Scan for the cell matching the given text and deliver its [x, y] coordinate at center. 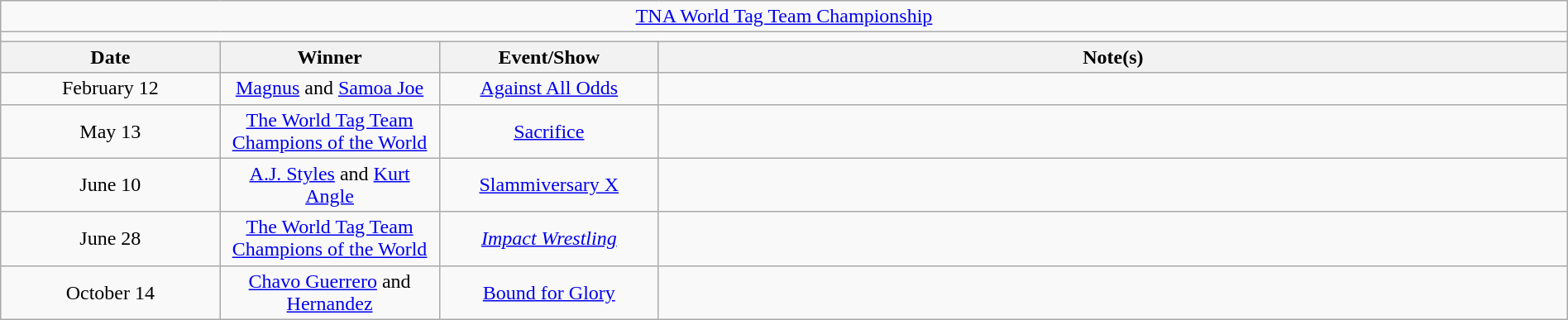
Impact Wrestling [549, 238]
Bound for Glory [549, 293]
October 14 [111, 293]
June 28 [111, 238]
Note(s) [1113, 57]
Winner [329, 57]
Chavo Guerrero and Hernandez [329, 293]
Date [111, 57]
Sacrifice [549, 131]
May 13 [111, 131]
Event/Show [549, 57]
Against All Odds [549, 88]
Magnus and Samoa Joe [329, 88]
Slammiversary X [549, 185]
February 12 [111, 88]
TNA World Tag Team Championship [784, 17]
June 10 [111, 185]
A.J. Styles and Kurt Angle [329, 185]
